For the text-containing cell, return its midpoint in (x, y) coordinate format. 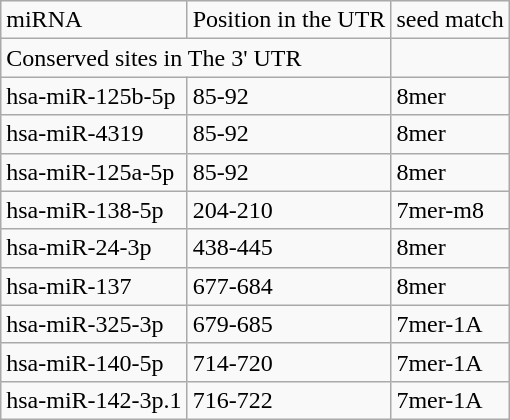
hsa-miR-137 (94, 286)
hsa-miR-125b-5p (94, 96)
204-210 (289, 210)
hsa-miR-4319 (94, 134)
Conserved sites in The 3' UTR (196, 58)
hsa-miR-24-3p (94, 248)
hsa-miR-138-5p (94, 210)
hsa-miR-125a-5p (94, 172)
miRNA (94, 20)
hsa-miR-140-5p (94, 362)
716-722 (289, 400)
677-684 (289, 286)
438-445 (289, 248)
Position in the UTR (289, 20)
seed match (450, 20)
hsa-miR-325-3p (94, 324)
hsa-miR-142-3p.1 (94, 400)
679-685 (289, 324)
714-720 (289, 362)
7mer-m8 (450, 210)
